From the cell containing the given text, extract its center point as [x, y] coordinate. 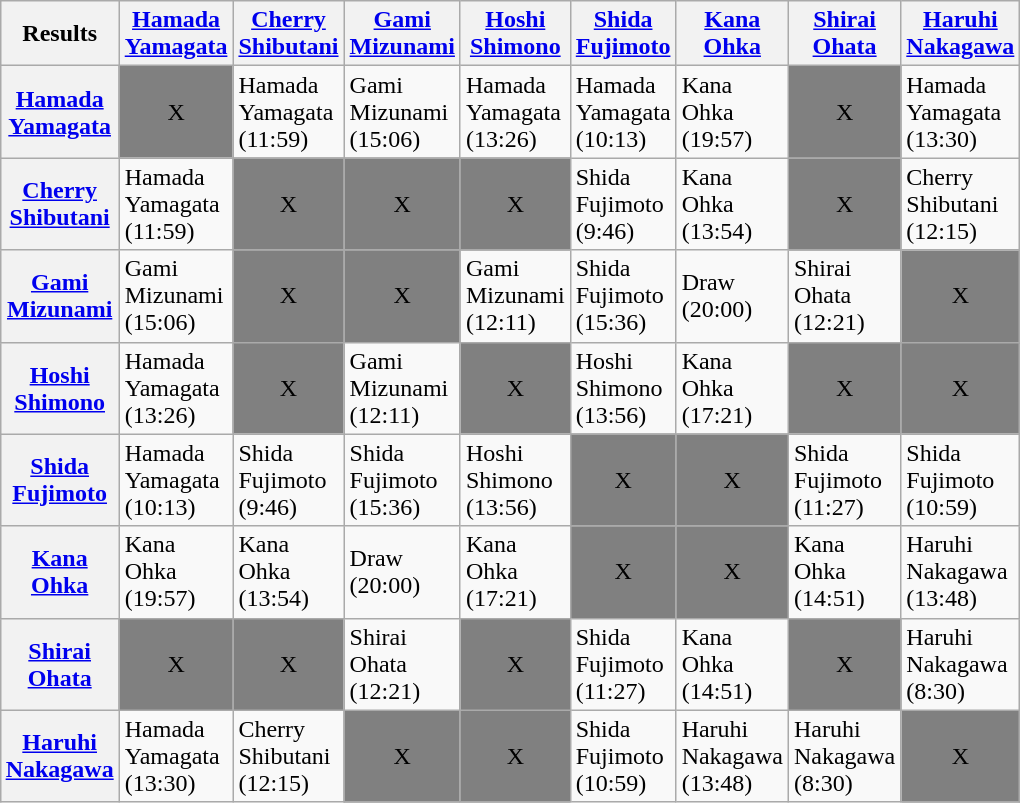
Results [60, 34]
